Determine the (x, y) coordinate at the center of the cell enclosing the given text.  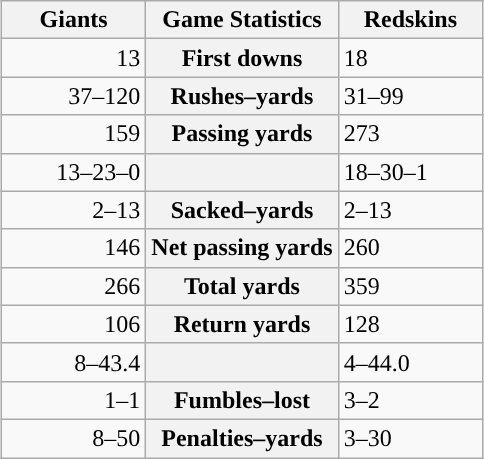
4–44.0 (410, 362)
First downs (242, 58)
Fumbles–lost (242, 400)
Sacked–yards (242, 210)
106 (73, 324)
Penalties–yards (242, 438)
31–99 (410, 96)
273 (410, 134)
Return yards (242, 324)
18 (410, 58)
266 (73, 286)
Game Statistics (242, 20)
146 (73, 248)
Passing yards (242, 134)
1–1 (73, 400)
3–30 (410, 438)
Net passing yards (242, 248)
159 (73, 134)
3–2 (410, 400)
13–23–0 (73, 172)
Giants (73, 20)
Redskins (410, 20)
Rushes–yards (242, 96)
260 (410, 248)
13 (73, 58)
128 (410, 324)
Total yards (242, 286)
8–43.4 (73, 362)
18–30–1 (410, 172)
8–50 (73, 438)
37–120 (73, 96)
359 (410, 286)
